Return the (X, Y) coordinate for the center point of the cell that contains the specified text.  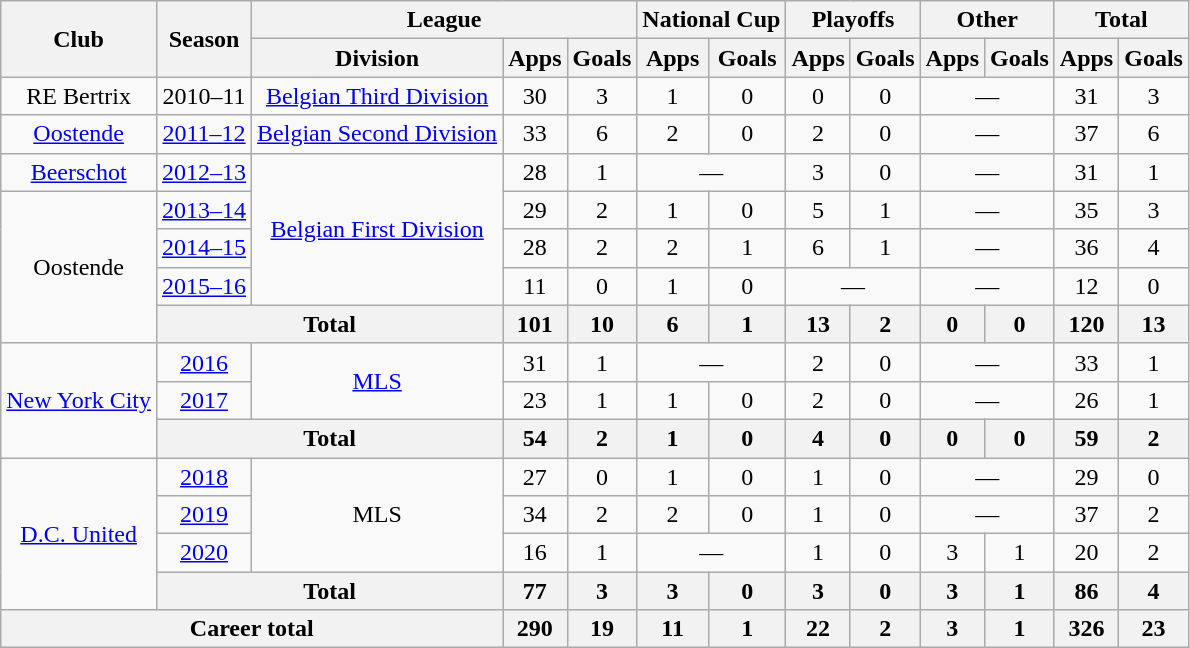
2018 (204, 477)
12 (1086, 286)
19 (602, 629)
2016 (204, 362)
Career total (252, 629)
77 (535, 591)
2011–12 (204, 134)
New York City (79, 400)
2017 (204, 400)
26 (1086, 400)
54 (535, 438)
34 (535, 515)
30 (535, 96)
326 (1086, 629)
2019 (204, 515)
2012–13 (204, 172)
20 (1086, 553)
Playoffs (853, 20)
86 (1086, 591)
Beerschot (79, 172)
Club (79, 39)
5 (818, 210)
RE Bertrix (79, 96)
League (444, 20)
Other (987, 20)
36 (1086, 248)
Belgian Third Division (378, 96)
Belgian First Division (378, 229)
10 (602, 324)
290 (535, 629)
27 (535, 477)
Division (378, 58)
D.C. United (79, 534)
16 (535, 553)
Belgian Second Division (378, 134)
120 (1086, 324)
59 (1086, 438)
2020 (204, 553)
35 (1086, 210)
22 (818, 629)
National Cup (712, 20)
101 (535, 324)
2013–14 (204, 210)
2015–16 (204, 286)
2010–11 (204, 96)
2014–15 (204, 248)
Season (204, 39)
